Detect which cell encompasses the target text, then output its [x, y] center coordinate. 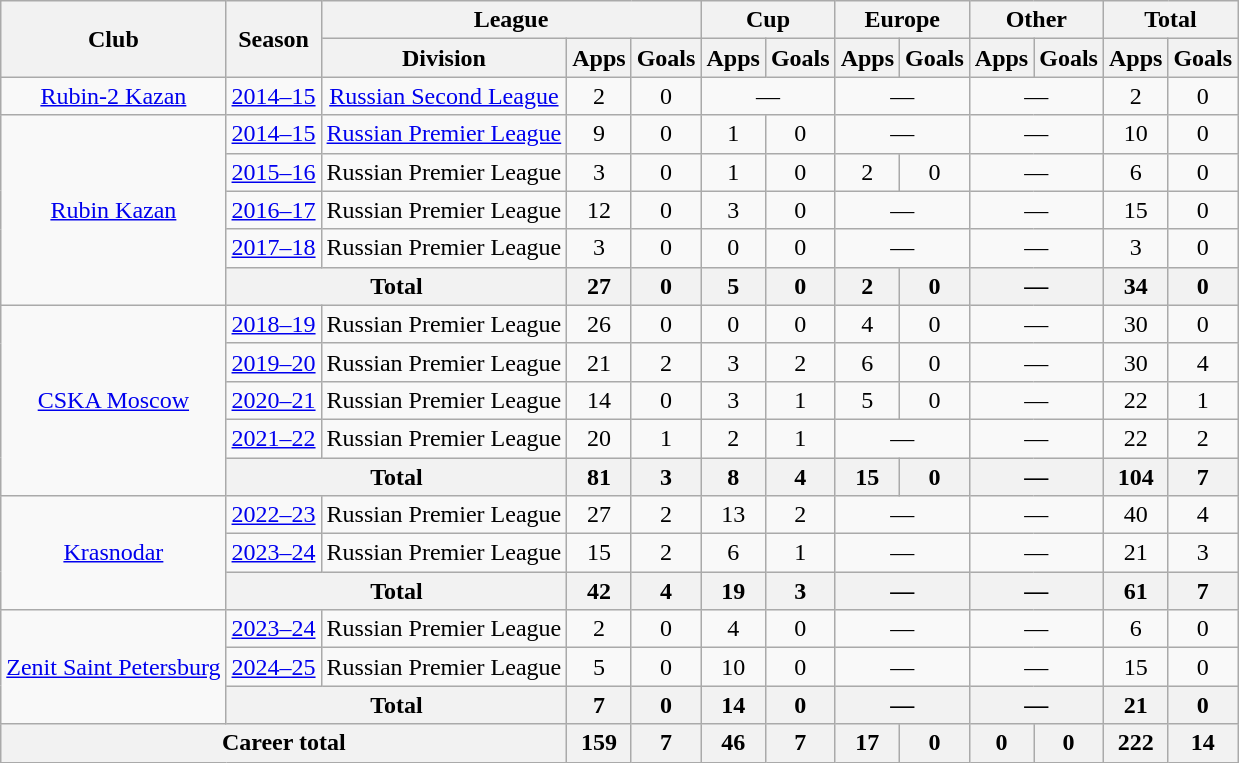
104 [1135, 477]
Russian Second League [444, 96]
Rubin-2 Kazan [114, 96]
Rubin Kazan [114, 210]
159 [599, 743]
Cup [768, 20]
2016–17 [274, 210]
League [511, 20]
2020–21 [274, 400]
9 [599, 134]
2022–23 [274, 515]
2024–25 [274, 667]
17 [867, 743]
40 [1135, 515]
12 [599, 210]
2021–22 [274, 438]
Zenit Saint Petersburg [114, 667]
Career total [284, 743]
Club [114, 39]
26 [599, 324]
2019–20 [274, 362]
2017–18 [274, 248]
61 [1135, 591]
2018–19 [274, 324]
46 [733, 743]
CSKA Moscow [114, 400]
13 [733, 515]
Krasnodar [114, 553]
19 [733, 591]
Season [274, 39]
Europe [902, 20]
42 [599, 591]
Other [1036, 20]
8 [733, 477]
20 [599, 438]
Division [444, 58]
34 [1135, 286]
222 [1135, 743]
2015–16 [274, 172]
81 [599, 477]
